Provide the (X, Y) coordinate of the cell's center where the given text is located.  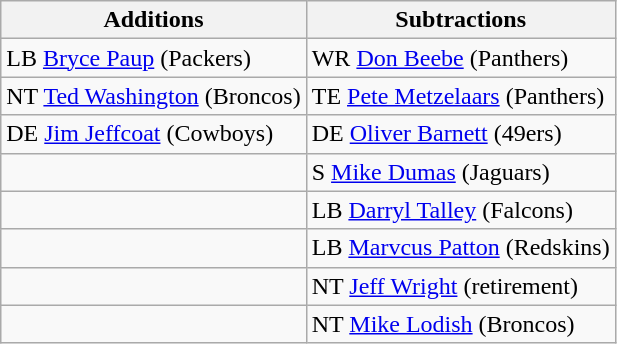
NT Jeff Wright (retirement) (460, 286)
WR Don Beebe (Panthers) (460, 58)
NT Ted Washington (Broncos) (154, 96)
DE Jim Jeffcoat (Cowboys) (154, 134)
LB Darryl Talley (Falcons) (460, 210)
TE Pete Metzelaars (Panthers) (460, 96)
LB Bryce Paup (Packers) (154, 58)
Additions (154, 20)
Subtractions (460, 20)
NT Mike Lodish (Broncos) (460, 324)
S Mike Dumas (Jaguars) (460, 172)
DE Oliver Barnett (49ers) (460, 134)
LB Marvcus Patton (Redskins) (460, 248)
